Locate the cell with the specified text and output its [X, Y] center coordinate. 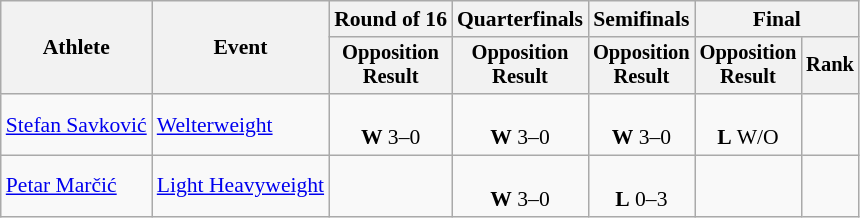
Athlete [76, 48]
Rank [830, 66]
Petar Marčić [76, 186]
L 0–3 [642, 186]
Event [240, 48]
Light Heavyweight [240, 186]
Final [777, 19]
L W/O [748, 124]
Quarterfinals [520, 19]
Round of 16 [390, 19]
Welterweight [240, 124]
Stefan Savković [76, 124]
Semifinals [642, 19]
